Locate the cell with the specified text and output its [x, y] center coordinate. 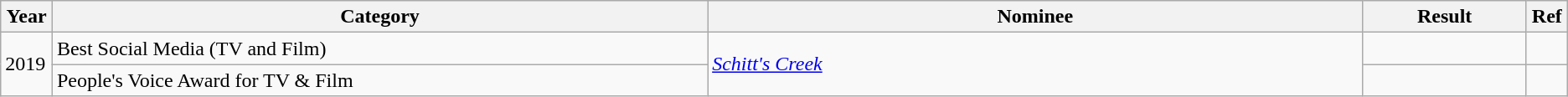
Ref [1546, 17]
People's Voice Award for TV & Film [379, 80]
Year [27, 17]
2019 [27, 64]
Category [379, 17]
Best Social Media (TV and Film) [379, 48]
Schitt's Creek [1035, 64]
Result [1445, 17]
Nominee [1035, 17]
